From the cell containing the given text, extract its center point as (X, Y) coordinate. 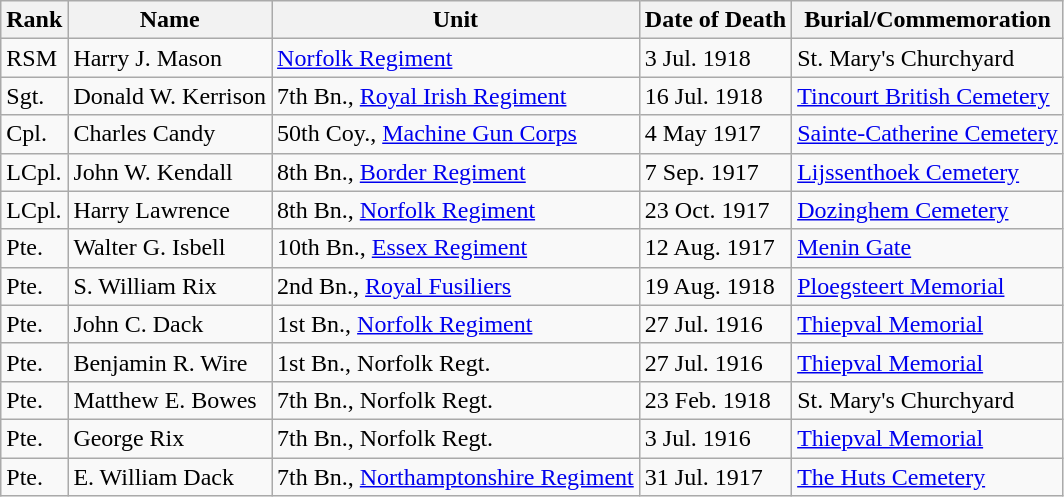
S. William Rix (170, 286)
3 Jul. 1918 (715, 58)
4 May 1917 (715, 134)
19 Aug. 1918 (715, 286)
12 Aug. 1917 (715, 248)
Matthew E. Bowes (170, 400)
16 Jul. 1918 (715, 96)
8th Bn., Norfolk Regiment (456, 210)
Burial/Commemoration (928, 20)
John W. Kendall (170, 172)
Menin Gate (928, 248)
Sgt. (34, 96)
Lijssenthoek Cemetery (928, 172)
Harry J. Mason (170, 58)
7 Sep. 1917 (715, 172)
Benjamin R. Wire (170, 362)
Unit (456, 20)
2nd Bn., Royal Fusiliers (456, 286)
10th Bn., Essex Regiment (456, 248)
RSM (34, 58)
The Huts Cemetery (928, 477)
7th Bn., Northamptonshire Regiment (456, 477)
Donald W. Kerrison (170, 96)
Charles Candy (170, 134)
23 Feb. 1918 (715, 400)
Tincourt British Cemetery (928, 96)
Dozinghem Cemetery (928, 210)
Norfolk Regiment (456, 58)
31 Jul. 1917 (715, 477)
Harry Lawrence (170, 210)
8th Bn., Border Regiment (456, 172)
23 Oct. 1917 (715, 210)
1st Bn., Norfolk Regiment (456, 324)
Walter G. Isbell (170, 248)
3 Jul. 1916 (715, 438)
7th Bn., Royal Irish Regiment (456, 96)
Rank (34, 20)
George Rix (170, 438)
50th Coy., Machine Gun Corps (456, 134)
E. William Dack (170, 477)
Name (170, 20)
1st Bn., Norfolk Regt. (456, 362)
Cpl. (34, 134)
John C. Dack (170, 324)
Sainte-Catherine Cemetery (928, 134)
Ploegsteert Memorial (928, 286)
Date of Death (715, 20)
